Detect which cell encompasses the target text, then output its (X, Y) center coordinate. 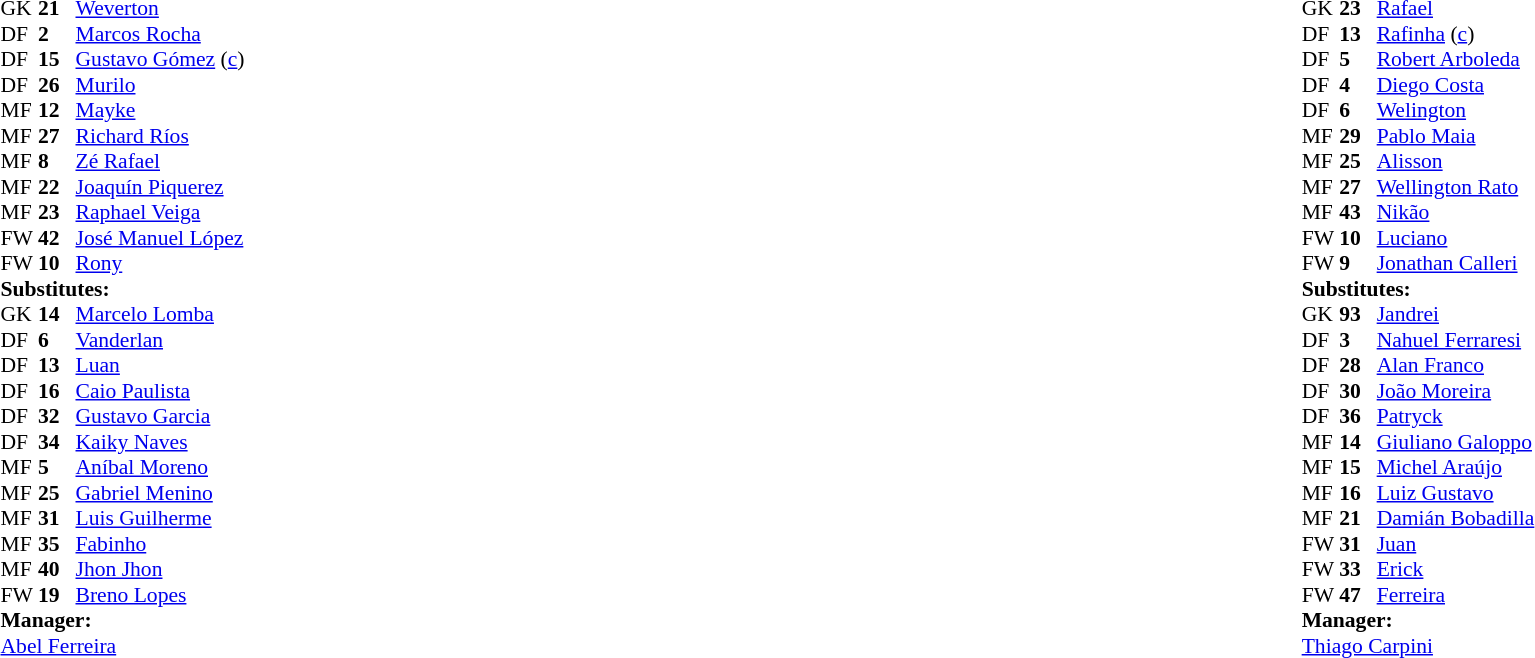
Rafinha (c) (1456, 34)
34 (57, 442)
Wellington Rato (1456, 187)
Jhon Jhon (160, 569)
2 (57, 34)
40 (57, 569)
Murilo (160, 85)
Luis Guilherme (160, 519)
47 (1358, 595)
João Moreira (1456, 391)
Jonathan Calleri (1456, 263)
Pablo Maia (1456, 136)
Gabriel Menino (160, 493)
12 (57, 111)
Raphael Veiga (160, 213)
Robert Arboleda (1456, 59)
43 (1358, 213)
Marcelo Lomba (160, 315)
Alisson (1456, 161)
Caio Paulista (160, 391)
Alan Franco (1456, 365)
Jandrei (1456, 315)
Kaiky Naves (160, 442)
Mayke (160, 111)
Michel Araújo (1456, 467)
Diego Costa (1456, 85)
32 (57, 417)
Welington (1456, 111)
28 (1358, 365)
Vanderlan (160, 340)
Erick (1456, 569)
35 (57, 544)
21 (1358, 519)
36 (1358, 417)
30 (1358, 391)
Fabinho (160, 544)
Joaquín Piquerez (160, 187)
93 (1358, 315)
Juan (1456, 544)
42 (57, 238)
Giuliano Galoppo (1456, 442)
Nikão (1456, 213)
29 (1358, 136)
Nahuel Ferraresi (1456, 340)
Ferreira (1456, 595)
Richard Ríos (160, 136)
Gustavo Garcia (160, 417)
4 (1358, 85)
Luan (160, 365)
Breno Lopes (160, 595)
Luiz Gustavo (1456, 493)
Rony (160, 263)
Luciano (1456, 238)
3 (1358, 340)
8 (57, 161)
22 (57, 187)
Gustavo Gómez (c) (160, 59)
Patryck (1456, 417)
23 (57, 213)
Damián Bobadilla (1456, 519)
33 (1358, 569)
19 (57, 595)
26 (57, 85)
9 (1358, 263)
Marcos Rocha (160, 34)
José Manuel López (160, 238)
Aníbal Moreno (160, 467)
Zé Rafael (160, 161)
